From the cell containing the given text, extract its center point as (X, Y) coordinate. 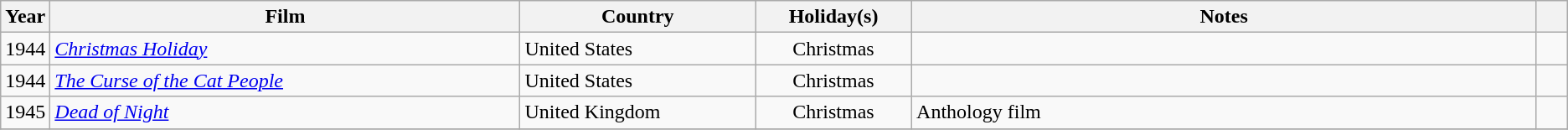
The Curse of the Cat People (285, 81)
Anthology film (1225, 112)
1945 (25, 112)
Country (638, 17)
Film (285, 17)
Dead of Night (285, 112)
Christmas Holiday (285, 49)
Holiday(s) (834, 17)
Year (25, 17)
United Kingdom (638, 112)
Notes (1225, 17)
